Search for the cell housing the specified text and yield its [X, Y] center coordinate. 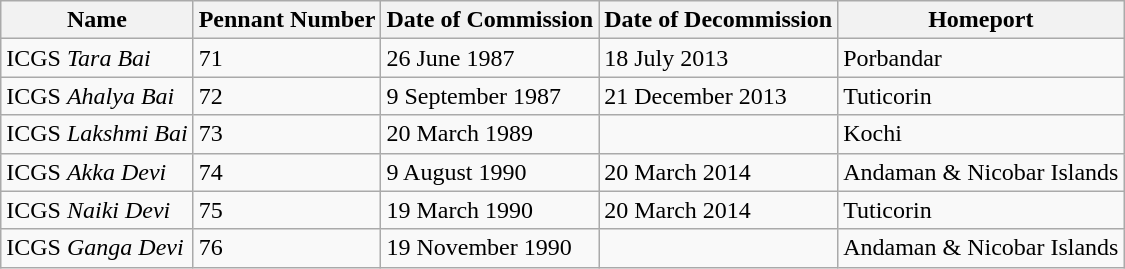
Name [97, 20]
Kochi [981, 134]
Date of Commission [490, 20]
19 November 1990 [490, 248]
Homeport [981, 20]
71 [287, 58]
76 [287, 248]
9 September 1987 [490, 96]
ICGS Naiki Devi [97, 210]
21 December 2013 [718, 96]
Date of Decommission [718, 20]
20 March 1989 [490, 134]
74 [287, 172]
9 August 1990 [490, 172]
73 [287, 134]
Pennant Number [287, 20]
ICGS Ganga Devi [97, 248]
Porbandar [981, 58]
19 March 1990 [490, 210]
72 [287, 96]
26 June 1987 [490, 58]
ICGS Tara Bai [97, 58]
ICGS Ahalya Bai [97, 96]
75 [287, 210]
ICGS Lakshmi Bai [97, 134]
ICGS Akka Devi [97, 172]
18 July 2013 [718, 58]
